Scan for the cell matching the given text and deliver its (x, y) coordinate at center. 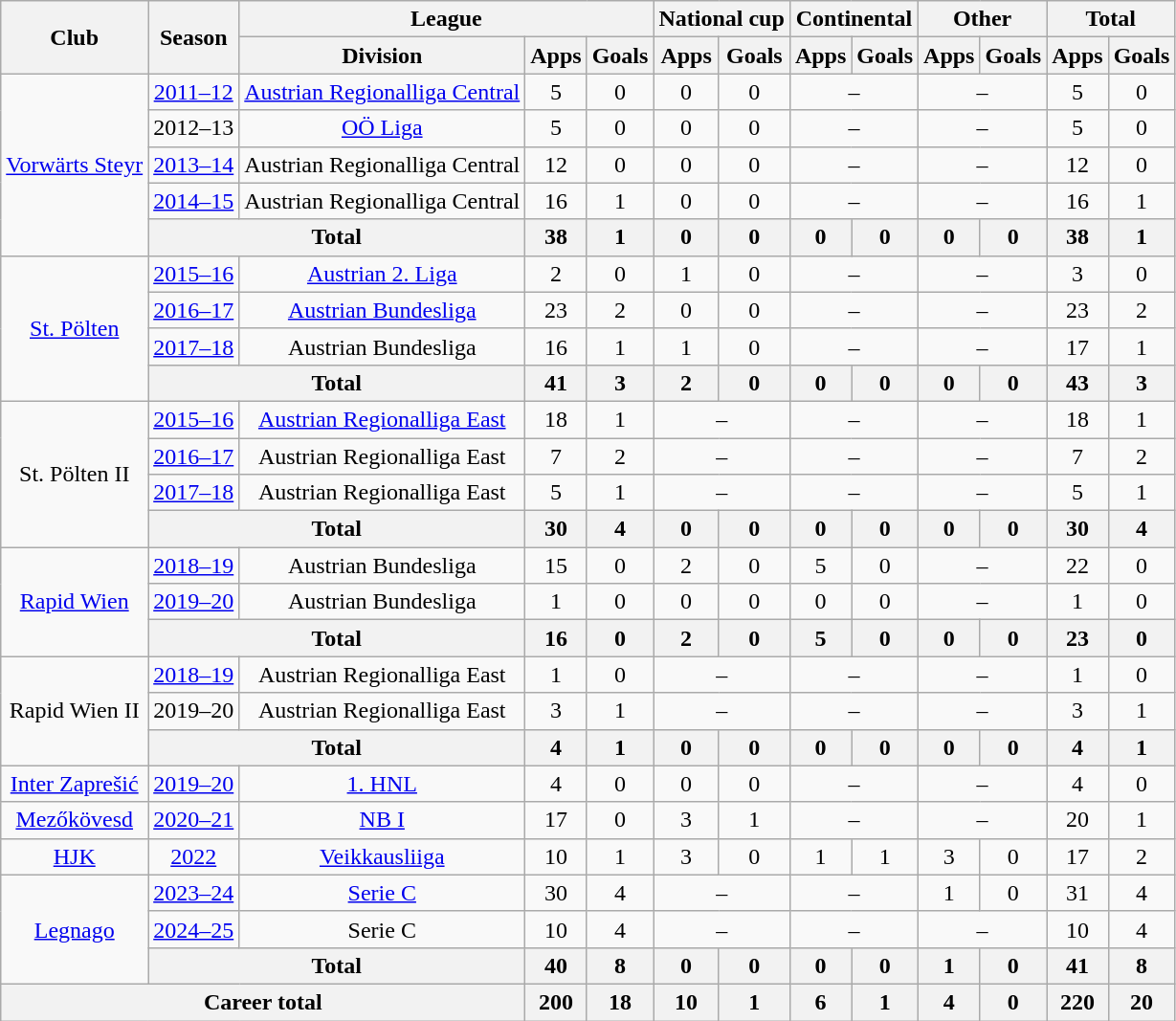
220 (1077, 1002)
2022 (193, 856)
2014–15 (193, 201)
Division (383, 55)
2024–25 (193, 929)
31 (1077, 893)
Other (983, 19)
1. HNL (383, 784)
Vorwärts Steyr (75, 165)
6 (820, 1002)
Legnago (75, 929)
2023–24 (193, 893)
40 (556, 966)
43 (1077, 383)
Inter Zaprešić (75, 784)
OÖ Liga (383, 128)
Rapid Wien II (75, 711)
National cup (721, 19)
Season (193, 37)
Mezőkövesd (75, 820)
2011–12 (193, 92)
St. Pölten (75, 328)
22 (1077, 566)
200 (556, 1002)
2013–14 (193, 165)
St. Pölten II (75, 474)
Continental (854, 19)
Rapid Wien (75, 602)
HJK (75, 856)
Austrian 2. Liga (383, 274)
2012–13 (193, 128)
15 (556, 566)
2020–21 (193, 820)
League (446, 19)
NB I (383, 820)
Club (75, 37)
Veikkausliiga (383, 856)
Career total (263, 1002)
